Capture the cell that displays the provided text and extract its (x, y) central coordinate. 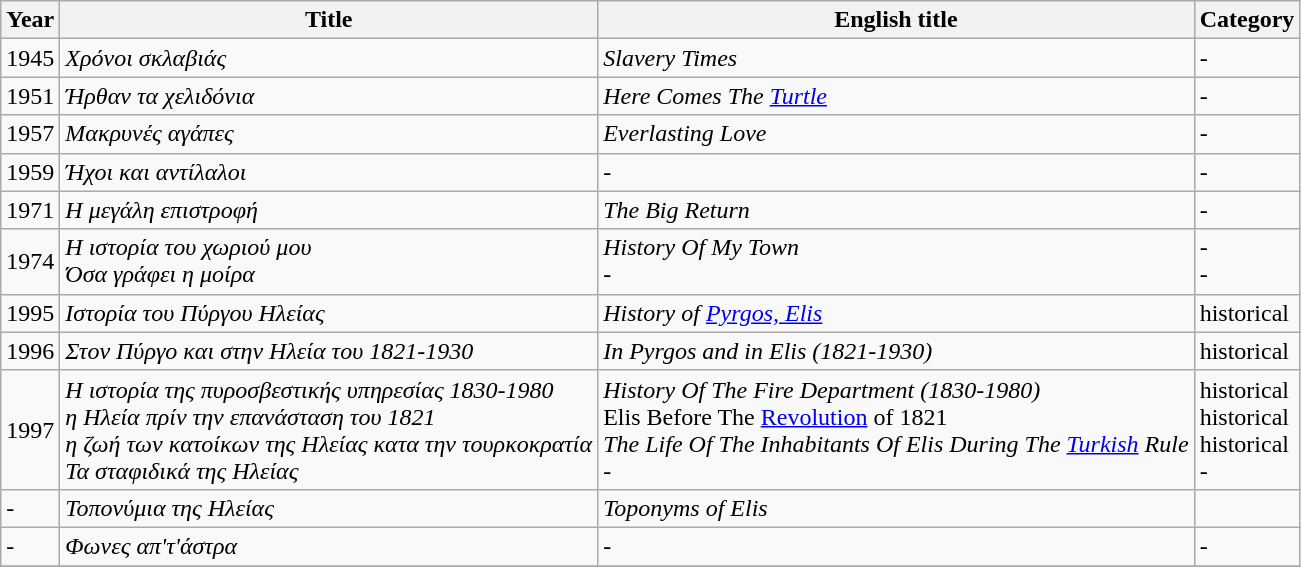
Toponyms of Elis (896, 508)
1959 (30, 172)
1951 (30, 96)
Ήρθαν τα χελιδόνια (329, 96)
In Pyrgos and in Elis (1821-1930) (896, 351)
Year (30, 20)
Category (1247, 20)
Η ιστορία του χωριού μουΌσα γράφει η μοίρα (329, 262)
Everlasting Love (896, 134)
1974 (30, 262)
-- (1247, 262)
Ήχοι και αντίλαλοι (329, 172)
1971 (30, 210)
Title (329, 20)
historicalhistoricalhistorical- (1247, 430)
History Of My Town- (896, 262)
Φωνες απ'τ'άστρα (329, 546)
1997 (30, 430)
Ιστορία του Πύργου Ηλείας (329, 313)
Τοπονύμια της Ηλείας (329, 508)
History Of The Fire Department (1830-1980)Elis Before The Revolution of 1821The Life Of The Inhabitants Of Elis During The Turkish Rule- (896, 430)
Slavery Times (896, 58)
1957 (30, 134)
1996 (30, 351)
Μακρυνές αγάπες (329, 134)
English title (896, 20)
1995 (30, 313)
The Big Return (896, 210)
Η μεγάλη επιστροφή (329, 210)
History of Pyrgos, Elis (896, 313)
Στον Πύργο και στην Ηλεία του 1821-1930 (329, 351)
Here Comes The Turtle (896, 96)
1945 (30, 58)
Χρόνοι σκλαβιάς (329, 58)
